Identify which cell holds the provided text, then report its (x, y) central coordinate. 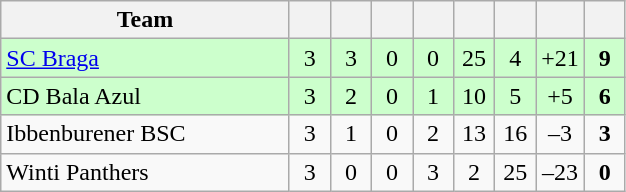
–3 (560, 134)
6 (604, 96)
5 (516, 96)
Ibbenburener BSC (146, 134)
Winti Panthers (146, 172)
Team (146, 20)
16 (516, 134)
+21 (560, 58)
+5 (560, 96)
CD Bala Azul (146, 96)
SC Braga (146, 58)
13 (474, 134)
–23 (560, 172)
10 (474, 96)
4 (516, 58)
9 (604, 58)
